Return the (x, y) coordinate for the center point of the cell that contains the specified text.  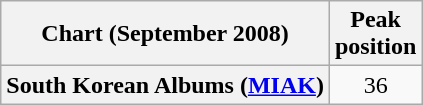
South Korean Albums (MIAK) (166, 85)
Chart (September 2008) (166, 34)
Peakposition (375, 34)
36 (375, 85)
